Determine the [x, y] coordinate at the center of the cell enclosing the given text.  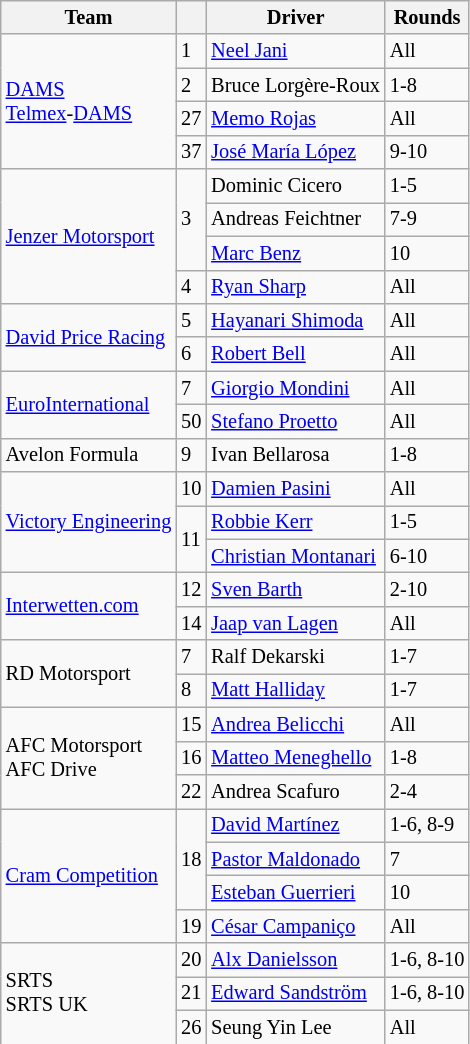
AFC Motorsport AFC Drive [88, 758]
César Campaniço [296, 926]
Memo Rojas [296, 118]
SRTS SRTS UK [88, 994]
Edward Sandström [296, 993]
José María López [296, 152]
Jenzer Motorsport [88, 236]
Robert Bell [296, 354]
RD Motorsport [88, 674]
15 [191, 724]
9 [191, 455]
4 [191, 287]
5 [191, 320]
Rounds [427, 17]
Stefano Proetto [296, 421]
6 [191, 354]
6-10 [427, 556]
Robbie Kerr [296, 522]
8 [191, 690]
7-9 [427, 219]
Ivan Bellarosa [296, 455]
12 [191, 589]
Team [88, 17]
14 [191, 623]
Matt Halliday [296, 690]
2-4 [427, 791]
16 [191, 758]
Ralf Dekarski [296, 657]
David Price Racing [88, 336]
Dominic Cicero [296, 186]
22 [191, 791]
26 [191, 1027]
Matteo Meneghello [296, 758]
Victory Engineering [88, 522]
Cram Competition [88, 876]
Interwetten.com [88, 606]
Andrea Belicchi [296, 724]
1 [191, 51]
11 [191, 538]
2 [191, 85]
Bruce Lorgère-Roux [296, 85]
Giorgio Mondini [296, 388]
27 [191, 118]
Hayanari Shimoda [296, 320]
David Martínez [296, 825]
1-6, 8-9 [427, 825]
EuroInternational [88, 404]
Marc Benz [296, 253]
Neel Jani [296, 51]
9-10 [427, 152]
Ryan Sharp [296, 287]
37 [191, 152]
Sven Barth [296, 589]
Esteban Guerrieri [296, 892]
Alx Danielsson [296, 960]
Jaap van Lagen [296, 623]
18 [191, 858]
Avelon Formula [88, 455]
19 [191, 926]
50 [191, 421]
Andrea Scafuro [296, 791]
2-10 [427, 589]
Damien Pasini [296, 489]
Christian Montanari [296, 556]
Pastor Maldonado [296, 859]
20 [191, 960]
Seung Yin Lee [296, 1027]
Andreas Feichtner [296, 219]
Driver [296, 17]
21 [191, 993]
DAMS Telmex-DAMS [88, 102]
3 [191, 220]
